Search for the cell housing the specified text and yield its [X, Y] center coordinate. 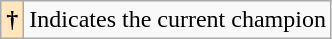
Indicates the current champion [178, 20]
† [12, 20]
